Locate the cell with the specified text and output its (x, y) center coordinate. 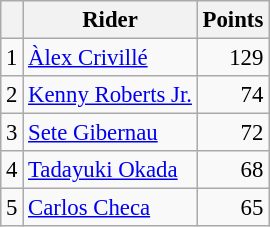
Kenny Roberts Jr. (110, 95)
Carlos Checa (110, 208)
4 (12, 170)
5 (12, 208)
74 (232, 95)
Rider (110, 20)
Àlex Crivillé (110, 58)
Sete Gibernau (110, 133)
129 (232, 58)
Tadayuki Okada (110, 170)
65 (232, 208)
1 (12, 58)
68 (232, 170)
72 (232, 133)
Points (232, 20)
3 (12, 133)
2 (12, 95)
